Return [X, Y] of the center of cell containing provided text 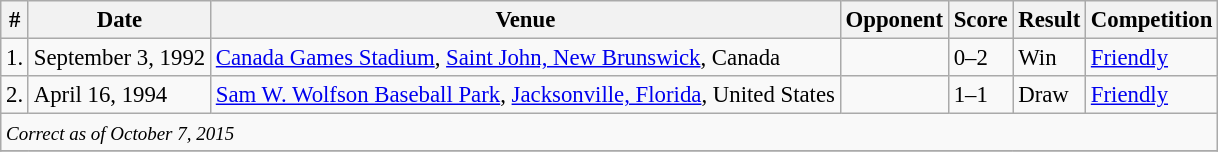
Correct as of October 7, 2015 [610, 133]
Win [1050, 58]
# [15, 20]
Sam W. Wolfson Baseball Park, Jacksonville, Florida, United States [525, 95]
Competition [1152, 20]
Draw [1050, 95]
Date [119, 20]
1–1 [980, 95]
April 16, 1994 [119, 95]
Result [1050, 20]
2. [15, 95]
Opponent [894, 20]
0–2 [980, 58]
Canada Games Stadium, Saint John, New Brunswick, Canada [525, 58]
Venue [525, 20]
September 3, 1992 [119, 58]
1. [15, 58]
Score [980, 20]
